Output the [x, y] coordinate of the center of the cell containing the given text.  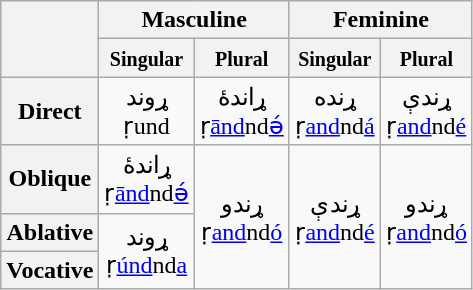
Oblique [50, 179]
Direct [50, 111]
Ablative [50, 232]
ړندهṛandndá [334, 111]
Masculine [194, 20]
Feminine [380, 20]
ړوندṛund [146, 111]
ړوندṛúndnda [146, 251]
Vocative [50, 270]
